Locate the cell with the specified text and output its (x, y) center coordinate. 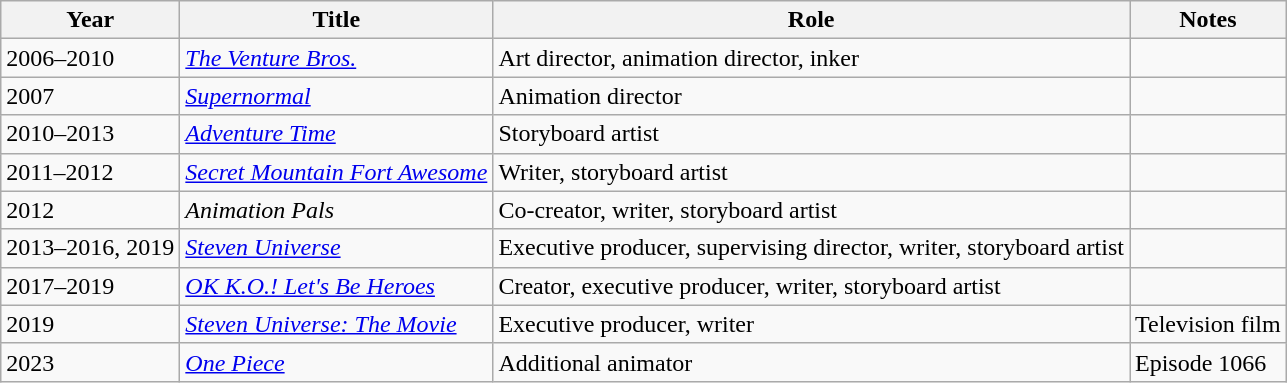
Adventure Time (336, 134)
Executive producer, supervising director, writer, storyboard artist (812, 248)
Notes (1208, 20)
Animation Pals (336, 210)
Animation director (812, 96)
Supernormal (336, 96)
Steven Universe (336, 248)
Co-creator, writer, storyboard artist (812, 210)
Creator, executive producer, writer, storyboard artist (812, 286)
2010–2013 (90, 134)
Additional animator (812, 362)
The Venture Bros. (336, 58)
Writer, storyboard artist (812, 172)
Executive producer, writer (812, 324)
Television film (1208, 324)
2007 (90, 96)
2011–2012 (90, 172)
Art director, animation director, inker (812, 58)
2006–2010 (90, 58)
OK K.O.! Let's Be Heroes (336, 286)
2017–2019 (90, 286)
2012 (90, 210)
Role (812, 20)
Storyboard artist (812, 134)
2019 (90, 324)
Episode 1066 (1208, 362)
Title (336, 20)
Steven Universe: The Movie (336, 324)
2023 (90, 362)
2013–2016, 2019 (90, 248)
Secret Mountain Fort Awesome (336, 172)
Year (90, 20)
One Piece (336, 362)
